Extract the (X, Y) coordinate from the center of the cell holding the provided text.  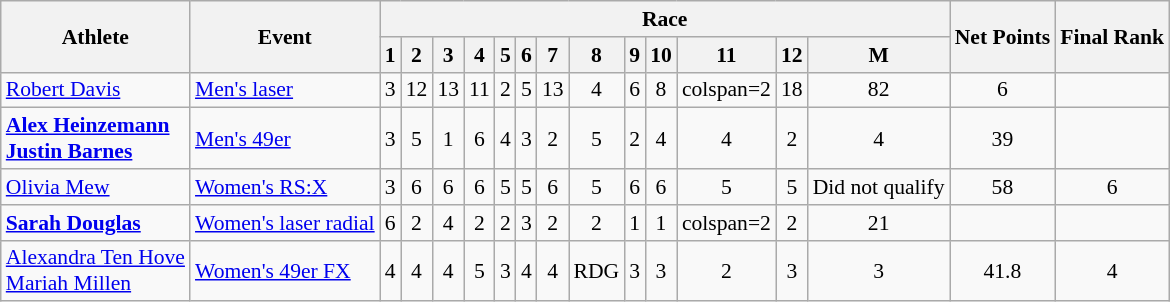
21 (879, 223)
9 (634, 55)
Net Points (1002, 36)
RDG (597, 270)
39 (1002, 138)
Sarah Douglas (96, 223)
Race (665, 19)
Women's 49er FX (285, 270)
Athlete (96, 36)
Women's RS:X (285, 187)
Men's laser (285, 90)
Alexandra Ten HoveMariah Millen (96, 270)
7 (553, 55)
10 (661, 55)
Women's laser radial (285, 223)
Event (285, 36)
58 (1002, 187)
82 (879, 90)
Olivia Mew (96, 187)
Men's 49er (285, 138)
Robert Davis (96, 90)
Final Rank (1112, 36)
18 (792, 90)
41.8 (1002, 270)
Alex HeinzemannJustin Barnes (96, 138)
M (879, 55)
Did not qualify (879, 187)
